Pinpoint the cell where the given text exists, returning its [x, y] midpoint coordinate. 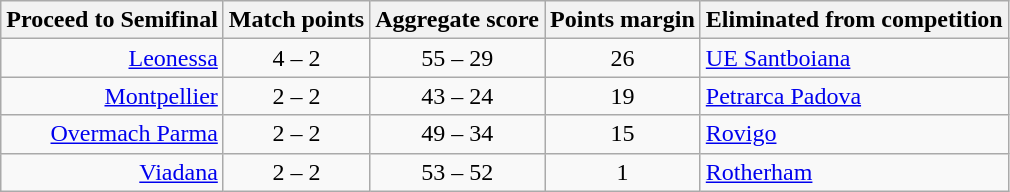
Rotherham [854, 172]
Points margin [623, 20]
4 – 2 [296, 58]
Eliminated from competition [854, 20]
Aggregate score [458, 20]
15 [623, 134]
Viadana [112, 172]
Match points [296, 20]
Rovigo [854, 134]
43 – 24 [458, 96]
49 – 34 [458, 134]
26 [623, 58]
UE Santboiana [854, 58]
Leonessa [112, 58]
1 [623, 172]
Overmach Parma [112, 134]
Proceed to Semifinal [112, 20]
19 [623, 96]
Petrarca Padova [854, 96]
55 – 29 [458, 58]
Montpellier [112, 96]
53 – 52 [458, 172]
